Scan for the cell matching the given text and deliver its [X, Y] coordinate at center. 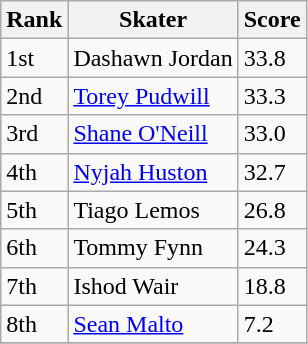
18.8 [272, 286]
33.3 [272, 96]
4th [34, 172]
8th [34, 324]
26.8 [272, 210]
Dashawn Jordan [153, 58]
Tommy Fynn [153, 248]
Rank [34, 20]
5th [34, 210]
32.7 [272, 172]
33.8 [272, 58]
Shane O'Neill [153, 134]
Torey Pudwill [153, 96]
Skater [153, 20]
1st [34, 58]
33.0 [272, 134]
2nd [34, 96]
7th [34, 286]
6th [34, 248]
7.2 [272, 324]
Tiago Lemos [153, 210]
Sean Malto [153, 324]
Ishod Wair [153, 286]
Score [272, 20]
Nyjah Huston [153, 172]
24.3 [272, 248]
3rd [34, 134]
